Pinpoint the cell where the given text exists, returning its (x, y) midpoint coordinate. 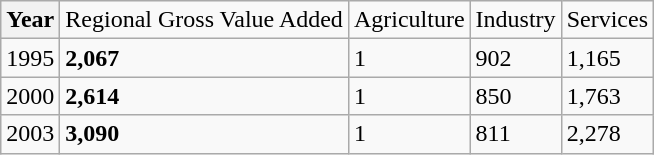
2,614 (204, 96)
Industry (516, 20)
Regional Gross Value Added (204, 20)
3,090 (204, 134)
2,067 (204, 58)
Agriculture (409, 20)
811 (516, 134)
1995 (30, 58)
Services (607, 20)
2,278 (607, 134)
902 (516, 58)
1,763 (607, 96)
850 (516, 96)
2000 (30, 96)
Year (30, 20)
2003 (30, 134)
1,165 (607, 58)
